Locate the cell with the specified text and output its [X, Y] center coordinate. 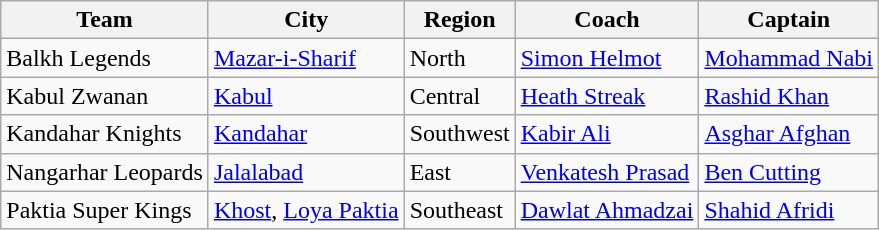
Asghar Afghan [789, 134]
Dawlat Ahmadzai [607, 210]
Heath Streak [607, 96]
Central [460, 96]
Southwest [460, 134]
Simon Helmot [607, 58]
Khost, Loya Paktia [306, 210]
Kandahar [306, 134]
Rashid Khan [789, 96]
Balkh Legends [105, 58]
Coach [607, 20]
City [306, 20]
Ben Cutting [789, 172]
Nangarhar Leopards [105, 172]
Mazar-i-Sharif [306, 58]
East [460, 172]
Venkatesh Prasad [607, 172]
Captain [789, 20]
Paktia Super Kings [105, 210]
Team [105, 20]
North [460, 58]
Mohammad Nabi [789, 58]
Region [460, 20]
Kabir Ali [607, 134]
Jalalabad [306, 172]
Shahid Afridi [789, 210]
Southeast [460, 210]
Kabul Zwanan [105, 96]
Kandahar Knights [105, 134]
Kabul [306, 96]
